Detect which cell encompasses the target text, then output its [x, y] center coordinate. 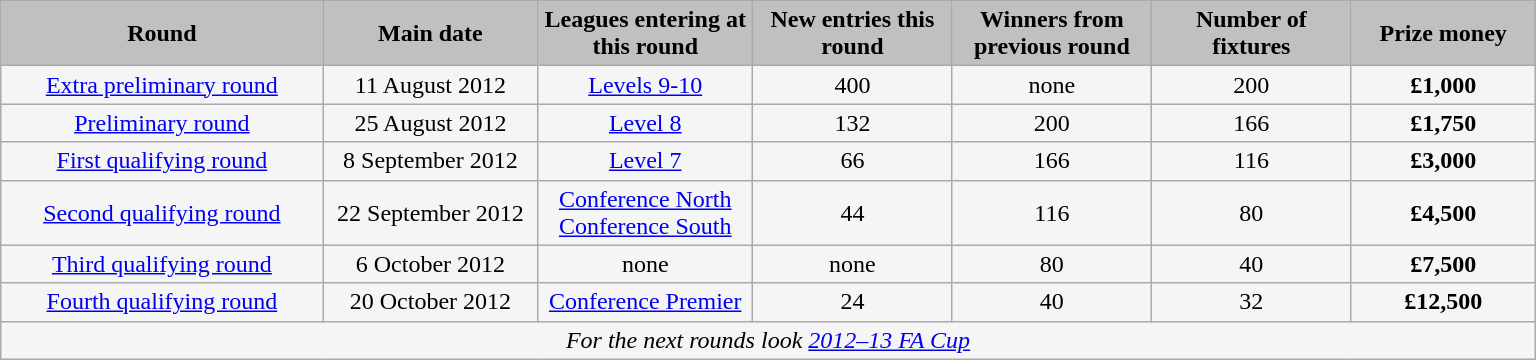
For the next rounds look 2012–13 FA Cup [768, 340]
Level 8 [646, 123]
Main date [430, 34]
44 [852, 212]
First qualifying round [162, 161]
400 [852, 85]
Third qualifying round [162, 264]
Fourth qualifying round [162, 302]
Round [162, 34]
32 [1252, 302]
25 August 2012 [430, 123]
8 September 2012 [430, 161]
Extra preliminary round [162, 85]
66 [852, 161]
24 [852, 302]
6 October 2012 [430, 264]
Number of fixtures [1252, 34]
£3,000 [1443, 161]
£12,500 [1443, 302]
20 October 2012 [430, 302]
£7,500 [1443, 264]
Winners from previous round [1052, 34]
New entries this round [852, 34]
Leagues entering at this round [646, 34]
£1,000 [1443, 85]
Conference Premier [646, 302]
£1,750 [1443, 123]
Conference NorthConference South [646, 212]
Second qualifying round [162, 212]
Preliminary round [162, 123]
Level 7 [646, 161]
11 August 2012 [430, 85]
Prize money [1443, 34]
22 September 2012 [430, 212]
£4,500 [1443, 212]
Levels 9-10 [646, 85]
132 [852, 123]
